Extract the [x, y] coordinate from the center of the cell holding the provided text.  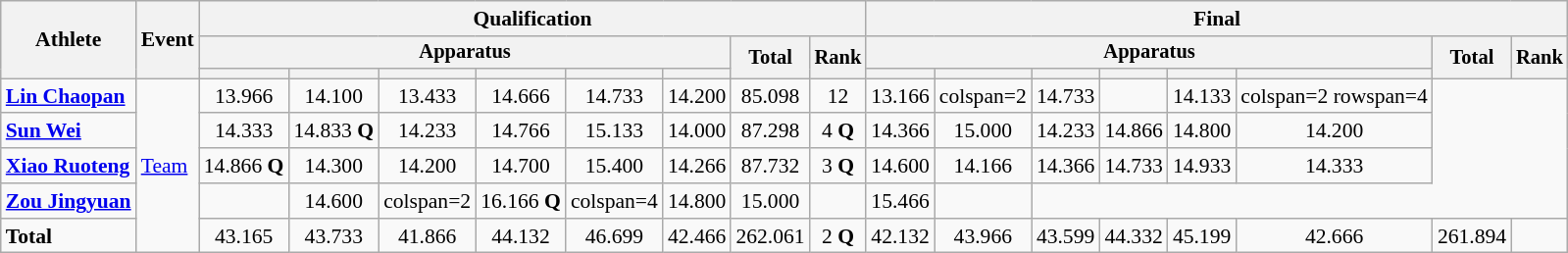
colspan=4 [614, 201]
colspan=2 rowspan=4 [1334, 96]
16.166 Q [521, 201]
13.966 [244, 96]
3 Q [838, 166]
15.466 [900, 201]
14.266 [696, 166]
13.166 [900, 96]
14.833 Q [333, 131]
Event [168, 39]
14.166 [983, 166]
14.766 [521, 131]
87.732 [770, 166]
15.133 [614, 131]
14.133 [1202, 96]
85.098 [770, 96]
12 [838, 96]
Athlete [69, 39]
4 Q [838, 131]
14.000 [696, 131]
Sun Wei [69, 131]
14.300 [333, 166]
14.100 [333, 96]
14.666 [521, 96]
Xiao Ruoteng [69, 166]
Team [168, 166]
15.400 [614, 166]
87.298 [770, 131]
14.933 [1202, 166]
Qualification [533, 19]
Zou Jingyuan [69, 201]
13.433 [428, 96]
14.866 [1134, 131]
14.700 [521, 166]
14.866 Q [244, 166]
Final [1216, 19]
Lin Chaopan [69, 96]
